Pinpoint the cell where the given text exists, returning its [x, y] midpoint coordinate. 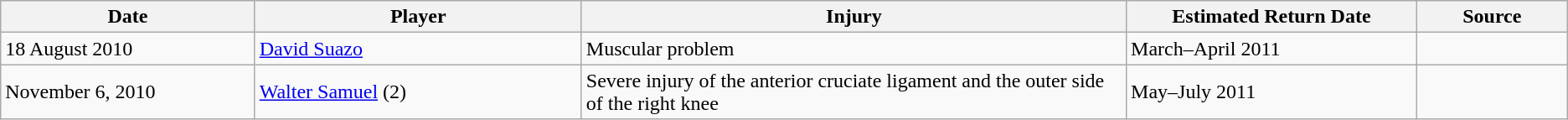
David Suazo [418, 49]
Source [1492, 17]
March–April 2011 [1271, 49]
Walter Samuel (2) [418, 92]
Date [127, 17]
Muscular problem [854, 49]
18 August 2010 [127, 49]
May–July 2011 [1271, 92]
Injury [854, 17]
Player [418, 17]
Estimated Return Date [1271, 17]
November 6, 2010 [127, 92]
Severe injury of the anterior cruciate ligament and the outer side of the right knee [854, 92]
